Output the [x, y] coordinate of the center of the cell containing the given text.  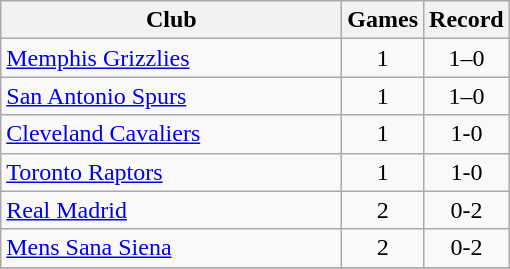
Record [467, 20]
Cleveland Cavaliers [172, 134]
Mens Sana Siena [172, 248]
Games [383, 20]
Club [172, 20]
Toronto Raptors [172, 172]
Real Madrid [172, 210]
Memphis Grizzlies [172, 58]
San Antonio Spurs [172, 96]
